Determine the [x, y] coordinate at the center of the cell enclosing the given text.  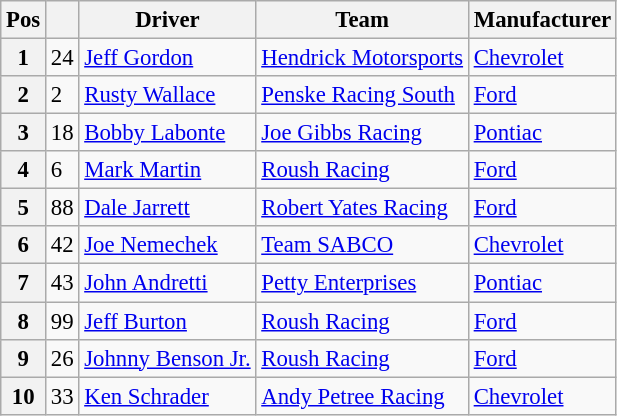
9 [24, 358]
Manufacturer [542, 20]
Dale Jarrett [168, 208]
Johnny Benson Jr. [168, 358]
7 [24, 283]
24 [62, 58]
5 [24, 208]
Ken Schrader [168, 396]
Jeff Burton [168, 321]
26 [62, 358]
Hendrick Motorsports [362, 58]
Team [362, 20]
Robert Yates Racing [362, 208]
Penske Racing South [362, 95]
Petty Enterprises [362, 283]
Joe Nemechek [168, 245]
Mark Martin [168, 170]
Joe Gibbs Racing [362, 133]
Driver [168, 20]
3 [24, 133]
1 [24, 58]
Bobby Labonte [168, 133]
Jeff Gordon [168, 58]
4 [24, 170]
Rusty Wallace [168, 95]
43 [62, 283]
99 [62, 321]
88 [62, 208]
Pos [24, 20]
10 [24, 396]
Team SABCO [362, 245]
42 [62, 245]
John Andretti [168, 283]
8 [24, 321]
18 [62, 133]
Andy Petree Racing [362, 396]
33 [62, 396]
